For the text-containing cell, return its midpoint in [x, y] coordinate format. 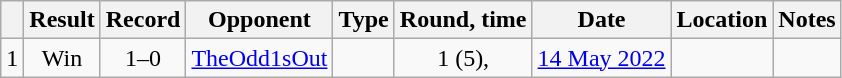
TheOdd1sOut [260, 58]
Record [143, 20]
Location [722, 20]
1–0 [143, 58]
14 May 2022 [602, 58]
Win [62, 58]
Date [602, 20]
1 [12, 58]
Notes [807, 20]
1 (5), [463, 58]
Round, time [463, 20]
Type [364, 20]
Opponent [260, 20]
Result [62, 20]
